From the cell containing the given text, extract its center point as [x, y] coordinate. 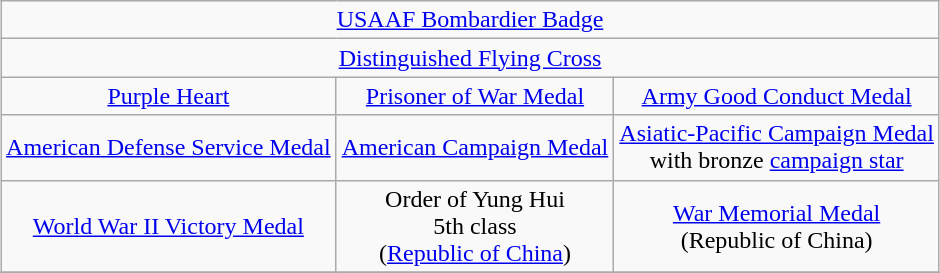
War Memorial Medal(Republic of China) [777, 226]
USAAF Bombardier Badge [470, 20]
Army Good Conduct Medal [777, 96]
Prisoner of War Medal [475, 96]
Asiatic-Pacific Campaign Medalwith bronze campaign star [777, 148]
Order of Yung Hui5th class(Republic of China) [475, 226]
World War II Victory Medal [169, 226]
American Defense Service Medal [169, 148]
Distinguished Flying Cross [470, 58]
American Campaign Medal [475, 148]
Purple Heart [169, 96]
